Scan for the cell matching the given text and deliver its (x, y) coordinate at center. 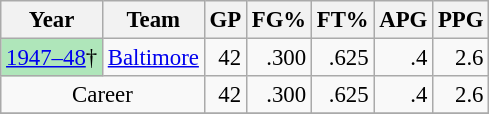
Baltimore (153, 58)
GP (225, 20)
FG% (278, 20)
Year (52, 20)
Career (102, 95)
1947–48† (52, 58)
APG (404, 20)
Team (153, 20)
PPG (461, 20)
FT% (342, 20)
